Determine the (x, y) coordinate at the center of the cell enclosing the given text.  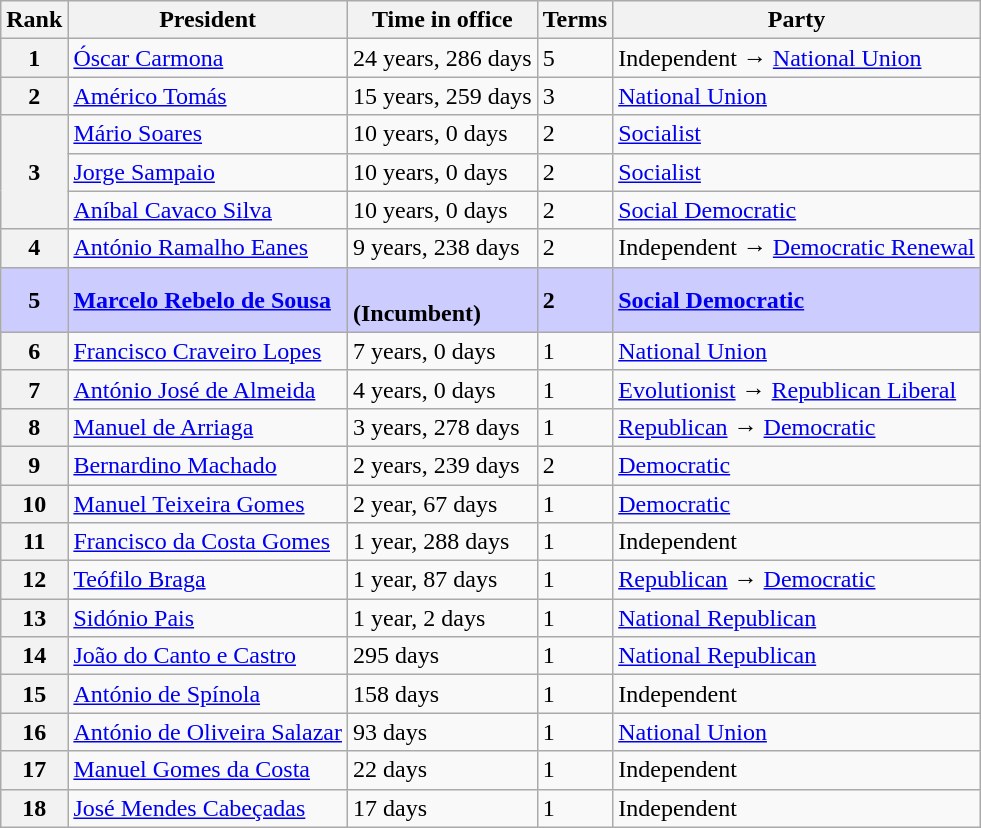
2 years, 239 days (442, 465)
Time in office (442, 20)
6 (34, 351)
7 (34, 389)
Rank (34, 20)
15 (34, 694)
4 (34, 248)
93 days (442, 732)
8 (34, 427)
Bernardino Machado (208, 465)
José Mendes Cabeçadas (208, 808)
18 (34, 808)
António de Spínola (208, 694)
Party (797, 20)
16 (34, 732)
Américo Tomás (208, 96)
(Incumbent) (442, 300)
3 years, 278 days (442, 427)
Mário Soares (208, 134)
2 year, 67 days (442, 503)
1 year, 87 days (442, 580)
1 year, 2 days (442, 618)
12 (34, 580)
15 years, 259 days (442, 96)
Independent → National Union (797, 58)
4 years, 0 days (442, 389)
22 days (442, 770)
Independent → Democratic Renewal (797, 248)
13 (34, 618)
Aníbal Cavaco Silva (208, 210)
Manuel Teixeira Gomes (208, 503)
Francisco Craveiro Lopes (208, 351)
Evolutionist → Republican Liberal (797, 389)
Manuel Gomes da Costa (208, 770)
Manuel de Arriaga (208, 427)
Sidónio Pais (208, 618)
Terms (575, 20)
295 days (442, 656)
10 (34, 503)
Jorge Sampaio (208, 172)
9 (34, 465)
9 years, 238 days (442, 248)
11 (34, 542)
Francisco da Costa Gomes (208, 542)
António Ramalho Eanes (208, 248)
António José de Almeida (208, 389)
Marcelo Rebelo de Sousa (208, 300)
1 year, 288 days (442, 542)
158 days (442, 694)
7 years, 0 days (442, 351)
Óscar Carmona (208, 58)
17 (34, 770)
24 years, 286 days (442, 58)
António de Oliveira Salazar (208, 732)
João do Canto e Castro (208, 656)
Teófilo Braga (208, 580)
17 days (442, 808)
14 (34, 656)
President (208, 20)
